Search for the cell housing the specified text and yield its [x, y] center coordinate. 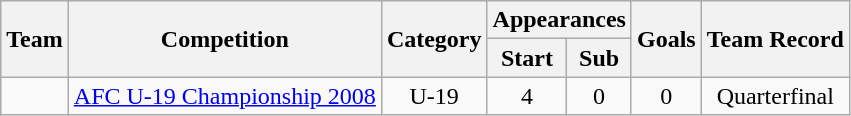
Sub [600, 58]
Start [527, 58]
Category [434, 39]
Appearances [559, 20]
Quarterfinal [775, 96]
Competition [224, 39]
Team Record [775, 39]
U-19 [434, 96]
Goals [666, 39]
AFC U-19 Championship 2008 [224, 96]
4 [527, 96]
Team [35, 39]
